For the text-containing cell, return its midpoint in (X, Y) coordinate format. 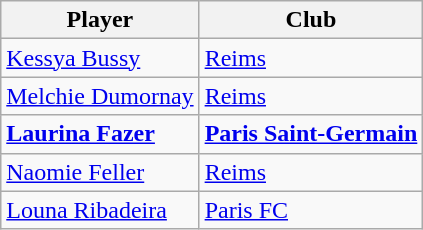
Naomie Feller (100, 172)
Laurina Fazer (100, 134)
Kessya Bussy (100, 58)
Louna Ribadeira (100, 210)
Paris FC (311, 210)
Club (311, 20)
Paris Saint-Germain (311, 134)
Melchie Dumornay (100, 96)
Player (100, 20)
